Extract the (X, Y) coordinate from the center of the cell holding the provided text.  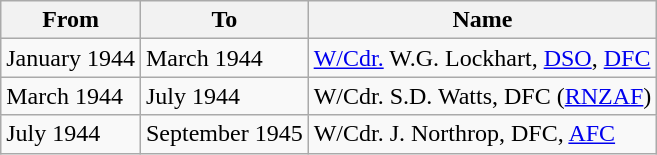
W/Cdr. W.G. Lockhart, DSO, DFC (482, 58)
January 1944 (71, 58)
From (71, 20)
W/Cdr. S.D. Watts, DFC (RNZAF) (482, 96)
September 1945 (224, 134)
Name (482, 20)
W/Cdr. J. Northrop, DFC, AFC (482, 134)
To (224, 20)
